Scan for the cell matching the given text and deliver its [X, Y] coordinate at center. 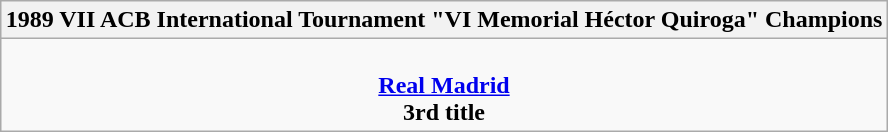
1989 VII ACB International Tournament "VI Memorial Héctor Quiroga" Champions [444, 20]
Real Madrid 3rd title [444, 85]
